Pinpoint the cell where the given text exists, returning its (x, y) midpoint coordinate. 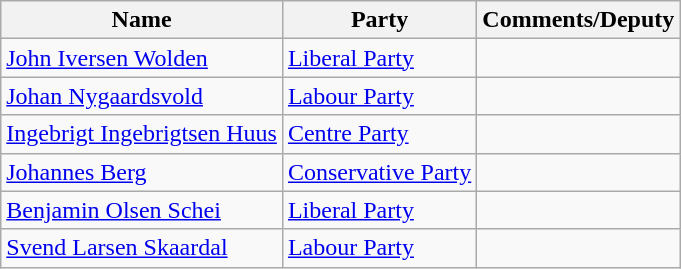
John Iversen Wolden (142, 58)
Centre Party (379, 134)
Name (142, 20)
Svend Larsen Skaardal (142, 248)
Party (379, 20)
Conservative Party (379, 172)
Benjamin Olsen Schei (142, 210)
Johan Nygaardsvold (142, 96)
Johannes Berg (142, 172)
Comments/Deputy (578, 20)
Ingebrigt Ingebrigtsen Huus (142, 134)
